Detect which cell encompasses the target text, then output its (X, Y) center coordinate. 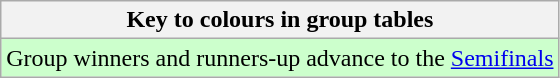
Key to colours in group tables (280, 20)
Group winners and runners-up advance to the Semifinals (280, 58)
